Find where the given text appears and provide that cell's center as [x, y] coordinate. 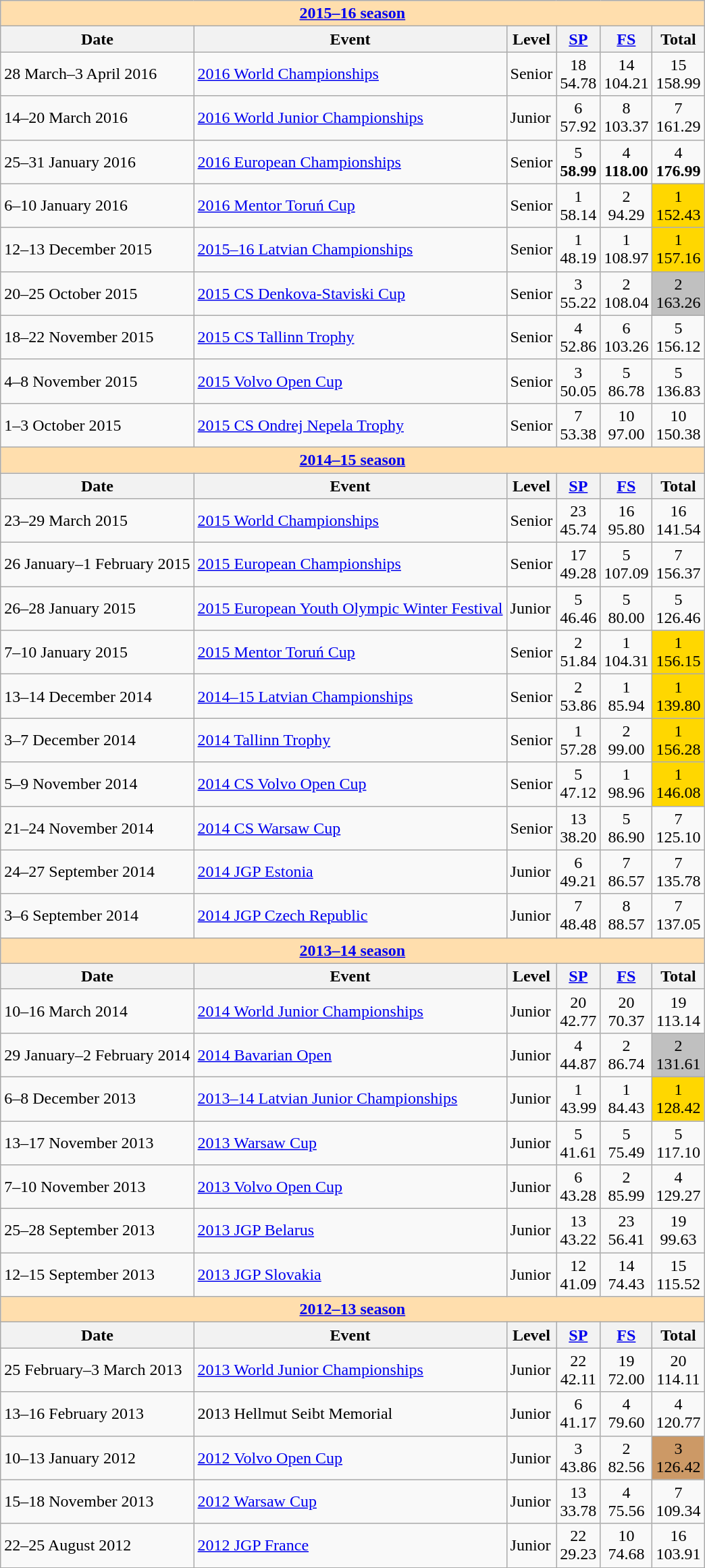
14–20 March 2016 [97, 117]
22 42.11 [578, 1370]
2015–16 season [352, 13]
1 108.97 [627, 250]
3 126.42 [678, 1458]
1 85.94 [627, 697]
23–29 March 2015 [97, 521]
2016 World Junior Championships [350, 117]
20 114.11 [678, 1370]
20 70.37 [627, 1011]
22–25 August 2012 [97, 1546]
20 42.77 [578, 1011]
4 120.77 [678, 1413]
2015 World Championships [350, 521]
3 55.22 [578, 293]
2 53.86 [578, 697]
14 104.21 [627, 74]
2015–16 Latvian Championships [350, 250]
2015 European Youth Olympic Winter Festival [350, 609]
7 109.34 [678, 1501]
14 74.43 [627, 1274]
1–3 October 2015 [97, 425]
2014–15 Latvian Championships [350, 697]
2015 European Championships [350, 564]
2 163.26 [678, 293]
6 103.26 [627, 337]
2016 European Championships [350, 162]
25 February–3 March 2013 [97, 1370]
7 137.05 [678, 915]
7 53.38 [578, 425]
26 January–1 February 2015 [97, 564]
15 158.99 [678, 74]
18 54.78 [578, 74]
1 84.43 [627, 1099]
5 75.49 [627, 1142]
2014 JGP Czech Republic [350, 915]
3–6 September 2014 [97, 915]
25–28 September 2013 [97, 1231]
1 152.43 [678, 205]
2015 Volvo Open Cup [350, 381]
10 74.68 [627, 1546]
13 38.20 [578, 828]
19 72.00 [627, 1370]
2015 CS Ondrej Nepela Trophy [350, 425]
5 86.78 [627, 381]
2 82.56 [627, 1458]
2 108.04 [627, 293]
2013–14 season [352, 950]
2016 Mentor Toruń Cup [350, 205]
13–16 February 2013 [97, 1413]
4 79.60 [627, 1413]
10–13 January 2012 [97, 1458]
1 128.42 [678, 1099]
2012 Warsaw Cup [350, 1501]
5 107.09 [627, 564]
1 48.19 [578, 250]
7–10 November 2013 [97, 1187]
13–17 November 2013 [97, 1142]
4 176.99 [678, 162]
2013 JGP Belarus [350, 1231]
15–18 November 2013 [97, 1501]
23 45.74 [578, 521]
6 43.28 [578, 1187]
2 85.99 [627, 1187]
1 139.80 [678, 697]
19 99.63 [678, 1231]
15 115.52 [678, 1274]
3–7 December 2014 [97, 740]
6–8 December 2013 [97, 1099]
2014 CS Warsaw Cup [350, 828]
29 January–2 February 2014 [97, 1054]
6–10 January 2016 [97, 205]
1 157.16 [678, 250]
2 51.84 [578, 652]
5 136.83 [678, 381]
1 156.28 [678, 740]
4 52.86 [578, 337]
2013–14 Latvian Junior Championships [350, 1099]
1 57.28 [578, 740]
4 75.56 [627, 1501]
2014 Bavarian Open [350, 1054]
3 43.86 [578, 1458]
2 99.00 [627, 740]
6 57.92 [578, 117]
5 58.99 [578, 162]
3 50.05 [578, 381]
6 49.21 [578, 872]
12–15 September 2013 [97, 1274]
13–14 December 2014 [97, 697]
2013 Warsaw Cup [350, 1142]
5 46.46 [578, 609]
5 86.90 [627, 828]
12–13 December 2015 [97, 250]
2014 Tallinn Trophy [350, 740]
5 117.10 [678, 1142]
7–10 January 2015 [97, 652]
2013 Hellmut Seibt Memorial [350, 1413]
5 80.00 [627, 609]
2013 World Junior Championships [350, 1370]
1 156.15 [678, 652]
2012–13 season [352, 1309]
7 161.29 [678, 117]
24–27 September 2014 [97, 872]
1 43.99 [578, 1099]
2013 JGP Slovakia [350, 1274]
1 146.08 [678, 784]
8 88.57 [627, 915]
2014 JGP Estonia [350, 872]
20–25 October 2015 [97, 293]
1 58.14 [578, 205]
2 94.29 [627, 205]
2016 World Championships [350, 74]
19 113.14 [678, 1011]
2015 CS Denkova-Staviski Cup [350, 293]
5 41.61 [578, 1142]
2014 CS Volvo Open Cup [350, 784]
7 86.57 [627, 872]
10 97.00 [627, 425]
2012 Volvo Open Cup [350, 1458]
22 29.23 [578, 1546]
13 43.22 [578, 1231]
4 118.00 [627, 162]
4–8 November 2015 [97, 381]
8 103.37 [627, 117]
2 131.61 [678, 1054]
28 March–3 April 2016 [97, 74]
16 95.80 [627, 521]
18–22 November 2015 [97, 337]
10–16 March 2014 [97, 1011]
2015 CS Tallinn Trophy [350, 337]
2014 World Junior Championships [350, 1011]
2014–15 season [352, 460]
7 156.37 [678, 564]
1 98.96 [627, 784]
26–28 January 2015 [97, 609]
4 129.27 [678, 1187]
10 150.38 [678, 425]
25–31 January 2016 [97, 162]
4 44.87 [578, 1054]
23 56.41 [627, 1231]
1 104.31 [627, 652]
7 125.10 [678, 828]
7 135.78 [678, 872]
21–24 November 2014 [97, 828]
5 47.12 [578, 784]
5 156.12 [678, 337]
2013 Volvo Open Cup [350, 1187]
5 126.46 [678, 609]
16 141.54 [678, 521]
17 49.28 [578, 564]
13 33.78 [578, 1501]
2 86.74 [627, 1054]
7 48.48 [578, 915]
12 41.09 [578, 1274]
2012 JGP France [350, 1546]
2015 Mentor Toruń Cup [350, 652]
16 103.91 [678, 1546]
5–9 November 2014 [97, 784]
6 41.17 [578, 1413]
